Search for the cell housing the specified text and yield its (X, Y) center coordinate. 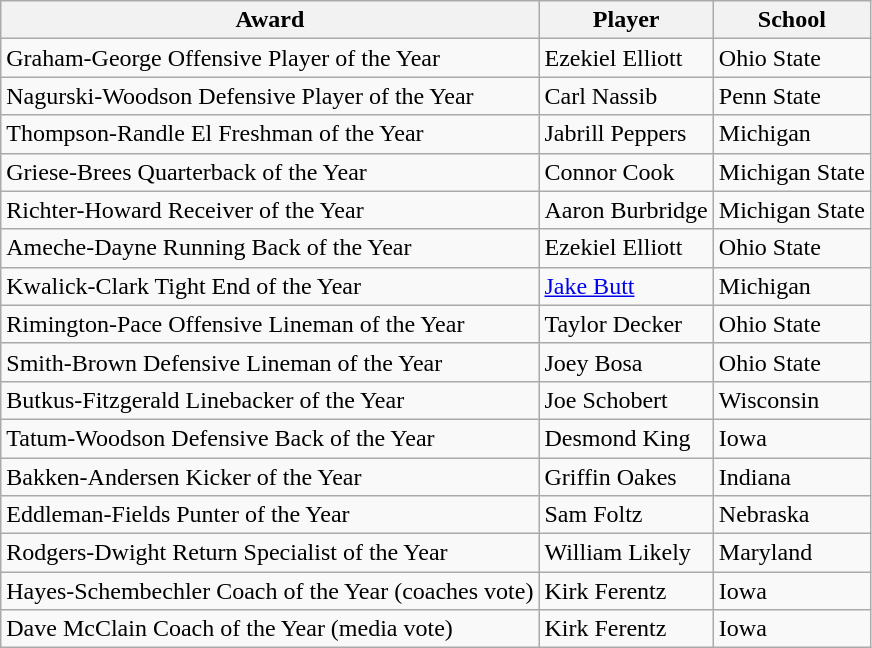
Jake Butt (626, 286)
Rodgers-Dwight Return Specialist of the Year (270, 553)
Kwalick-Clark Tight End of the Year (270, 286)
Ameche-Dayne Running Back of the Year (270, 248)
Maryland (792, 553)
Nebraska (792, 515)
Smith-Brown Defensive Lineman of the Year (270, 362)
Wisconsin (792, 400)
Carl Nassib (626, 96)
Player (626, 20)
Butkus-Fitzgerald Linebacker of the Year (270, 400)
Sam Foltz (626, 515)
Griese-Brees Quarterback of the Year (270, 172)
Hayes-Schembechler Coach of the Year (coaches vote) (270, 591)
Indiana (792, 477)
Joe Schobert (626, 400)
Aaron Burbridge (626, 210)
Taylor Decker (626, 324)
Richter-Howard Receiver of the Year (270, 210)
Dave McClain Coach of the Year (media vote) (270, 629)
Connor Cook (626, 172)
Bakken-Andersen Kicker of the Year (270, 477)
Desmond King (626, 438)
Thompson-Randle El Freshman of the Year (270, 134)
Award (270, 20)
Eddleman-Fields Punter of the Year (270, 515)
William Likely (626, 553)
Joey Bosa (626, 362)
Penn State (792, 96)
Tatum-Woodson Defensive Back of the Year (270, 438)
Graham-George Offensive Player of the Year (270, 58)
Nagurski-Woodson Defensive Player of the Year (270, 96)
Rimington-Pace Offensive Lineman of the Year (270, 324)
Jabrill Peppers (626, 134)
Griffin Oakes (626, 477)
School (792, 20)
